Scan for the cell matching the given text and deliver its (x, y) coordinate at center. 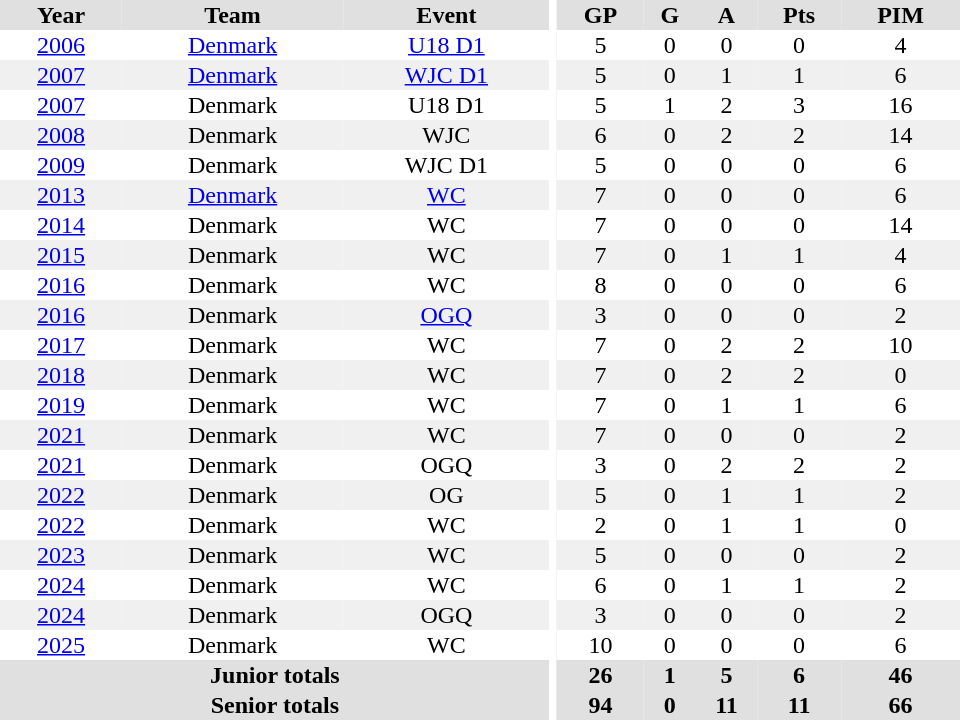
WJC (446, 135)
A (726, 15)
46 (900, 675)
26 (600, 675)
16 (900, 105)
Year (61, 15)
Team (232, 15)
Pts (799, 15)
PIM (900, 15)
8 (600, 285)
2006 (61, 45)
G (670, 15)
GP (600, 15)
2009 (61, 165)
2008 (61, 135)
2018 (61, 375)
66 (900, 705)
2014 (61, 225)
Event (446, 15)
2013 (61, 195)
Senior totals (275, 705)
Junior totals (275, 675)
2023 (61, 555)
2017 (61, 345)
94 (600, 705)
OG (446, 495)
2015 (61, 255)
2025 (61, 645)
2019 (61, 405)
